Scan for the cell matching the given text and deliver its [X, Y] coordinate at center. 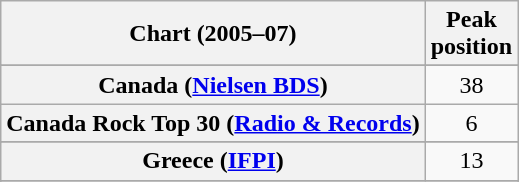
Canada (Nielsen BDS) [213, 85]
13 [471, 161]
Greece (IFPI) [213, 161]
Peakposition [471, 34]
6 [471, 123]
Canada Rock Top 30 (Radio & Records) [213, 123]
38 [471, 85]
Chart (2005–07) [213, 34]
